For the text-containing cell, return its midpoint in (x, y) coordinate format. 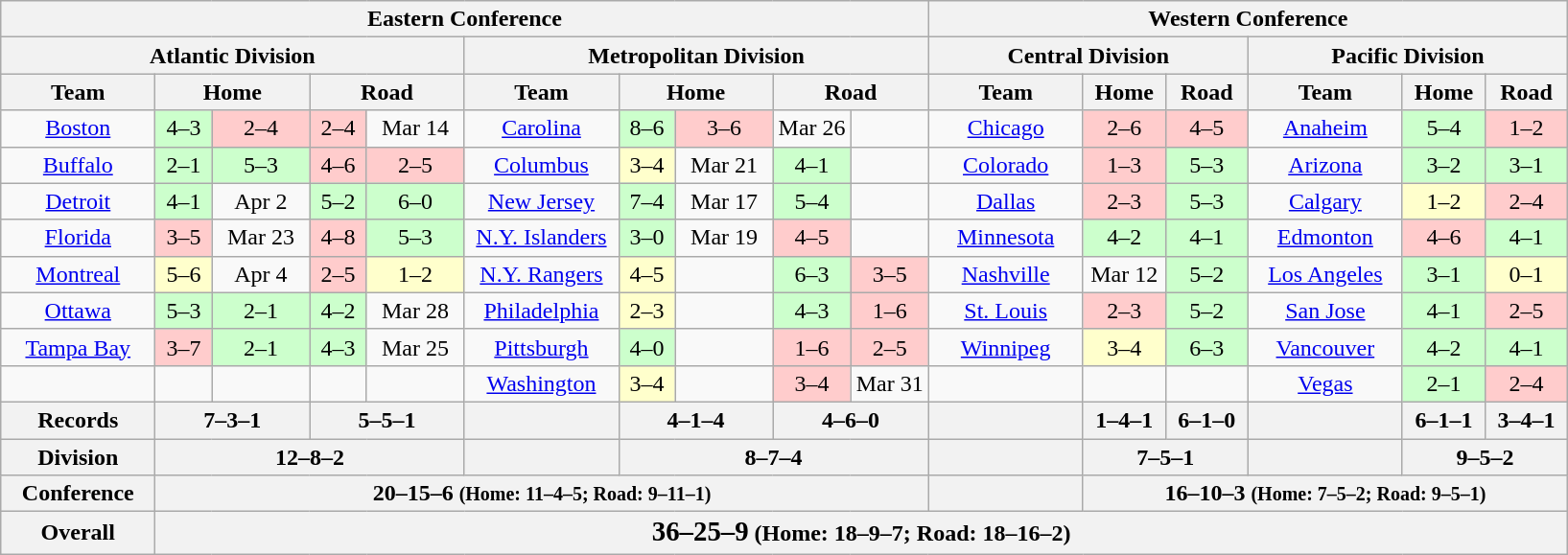
Washington (541, 383)
Mar 26 (811, 128)
Anaheim (1325, 128)
Colorado (1005, 165)
Ottawa (79, 311)
Buffalo (79, 165)
Arizona (1325, 165)
Calgary (1325, 201)
36–25–9 (Home: 18–9–7; Road: 18–16–2) (861, 533)
Division (79, 457)
4–8 (338, 238)
Pittsburgh (541, 347)
New Jersey (541, 201)
Carolina (541, 128)
Apr 2 (261, 201)
Mar 17 (724, 201)
St. Louis (1005, 311)
6–0 (415, 201)
Edmonton (1325, 238)
Vegas (1325, 383)
Detroit (79, 201)
Tampa Bay (79, 347)
N.Y. Rangers (541, 274)
Mar 28 (415, 311)
Atlantic Division (232, 56)
7–3–1 (232, 420)
Philadelphia (541, 311)
Mar 14 (415, 128)
Columbus (541, 165)
9–5–2 (1485, 457)
Mar 21 (724, 165)
Mar 31 (890, 383)
Records (79, 420)
Boston (79, 128)
3–7 (184, 347)
5–5–1 (387, 420)
Winnipeg (1005, 347)
5–6 (184, 274)
Los Angeles (1325, 274)
Central Division (1088, 56)
Chicago (1005, 128)
3–0 (646, 238)
8–7–4 (773, 457)
3–6 (724, 128)
Eastern Conference (464, 19)
4–1–4 (696, 420)
1–3 (1124, 165)
Western Conference (1248, 19)
San Jose (1325, 311)
Mar 25 (415, 347)
Mar 23 (261, 238)
0–1 (1526, 274)
6–1–1 (1443, 420)
2–6 (1124, 128)
Conference (79, 494)
20–15–6 (Home: 11–4–5; Road: 9–11–1) (542, 494)
7–5–1 (1165, 457)
Florida (79, 238)
4–0 (646, 347)
Dallas (1005, 201)
Mar 19 (724, 238)
7–4 (646, 201)
12–8–2 (310, 457)
16–10–3 (Home: 7–5–2; Road: 9–5–1) (1325, 494)
3–2 (1443, 165)
Nashville (1005, 274)
N.Y. Islanders (541, 238)
8–6 (646, 128)
Mar 12 (1124, 274)
Montreal (79, 274)
6–1–0 (1206, 420)
Metropolitan Division (696, 56)
Vancouver (1325, 347)
Pacific Division (1408, 56)
4–6–0 (851, 420)
1–4–1 (1124, 420)
Apr 4 (261, 274)
3–4–1 (1526, 420)
Minnesota (1005, 238)
Overall (79, 533)
